Pinpoint the cell where the given text exists, returning its [x, y] midpoint coordinate. 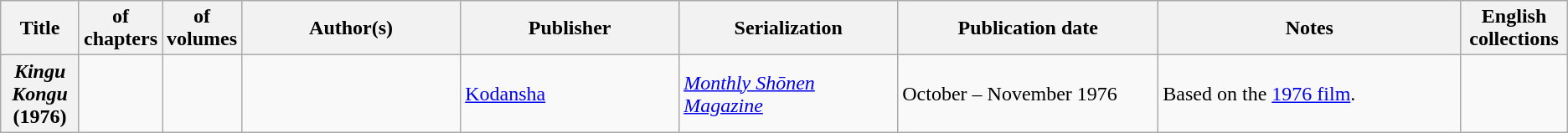
of chapters [121, 28]
Notes [1310, 28]
Serialization [789, 28]
of volumes [203, 28]
Based on the 1976 film. [1310, 94]
Kodansha [570, 94]
Author(s) [352, 28]
English collections [1514, 28]
Publisher [570, 28]
Monthly Shōnen Magazine [789, 94]
Kingu Kongu (1976) [40, 94]
Title [40, 28]
October – November 1976 [1029, 94]
Publication date [1029, 28]
